Output the (X, Y) coordinate of the center of the cell containing the given text.  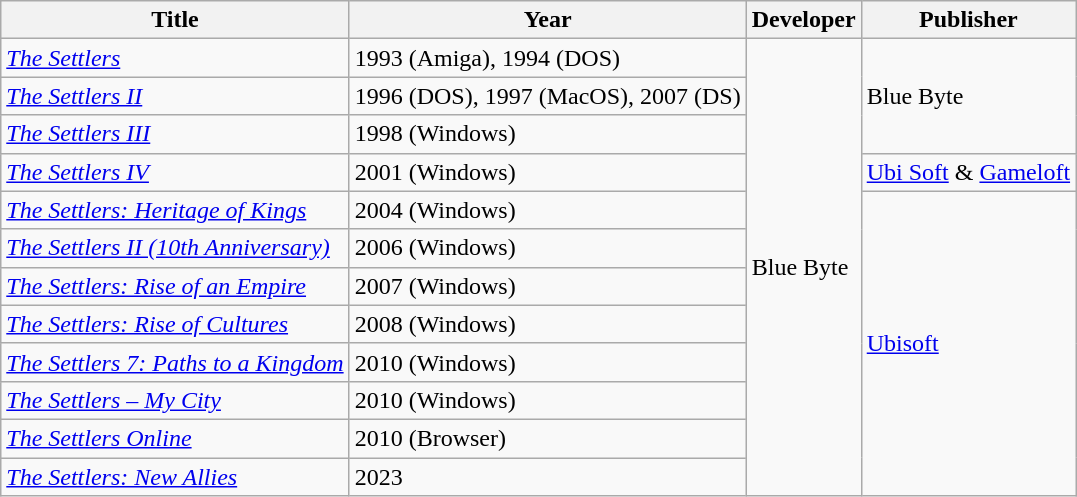
1993 (Amiga), 1994 (DOS) (548, 58)
The Settlers III (175, 134)
The Settlers: Rise of Cultures (175, 324)
The Settlers 7: Paths to a Kingdom (175, 362)
2006 (Windows) (548, 248)
The Settlers II (10th Anniversary) (175, 248)
2023 (548, 477)
Developer (804, 20)
The Settlers II (175, 96)
Ubi Soft & Gameloft (968, 172)
1996 (DOS), 1997 (MacOS), 2007 (DS) (548, 96)
2001 (Windows) (548, 172)
The Settlers: Rise of an Empire (175, 286)
The Settlers Online (175, 438)
Publisher (968, 20)
2008 (Windows) (548, 324)
The Settlers (175, 58)
Ubisoft (968, 343)
2004 (Windows) (548, 210)
Title (175, 20)
2007 (Windows) (548, 286)
The Settlers IV (175, 172)
The Settlers – My City (175, 400)
The Settlers: Heritage of Kings (175, 210)
1998 (Windows) (548, 134)
2010 (Browser) (548, 438)
The Settlers: New Allies (175, 477)
Year (548, 20)
